Return [X, Y] of the center of cell containing provided text 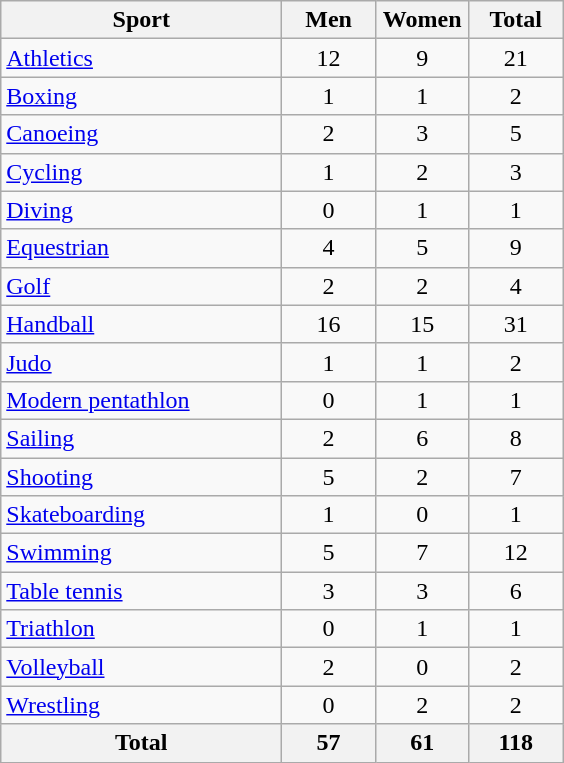
118 [516, 743]
Diving [142, 210]
8 [516, 438]
16 [329, 324]
Swimming [142, 553]
Boxing [142, 96]
Table tennis [142, 591]
Wrestling [142, 705]
Judo [142, 362]
Athletics [142, 58]
Sailing [142, 438]
31 [516, 324]
Cycling [142, 172]
Women [422, 20]
21 [516, 58]
Canoeing [142, 134]
Shooting [142, 477]
Golf [142, 286]
61 [422, 743]
57 [329, 743]
Skateboarding [142, 515]
Men [329, 20]
Triathlon [142, 629]
Modern pentathlon [142, 400]
Handball [142, 324]
Volleyball [142, 667]
Equestrian [142, 248]
15 [422, 324]
Sport [142, 20]
